Output the [X, Y] coordinate of the center of the cell containing the given text.  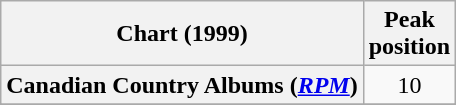
Peak position [409, 34]
Chart (1999) [182, 34]
10 [409, 85]
Canadian Country Albums (RPM) [182, 85]
